For the text-containing cell, return its midpoint in (x, y) coordinate format. 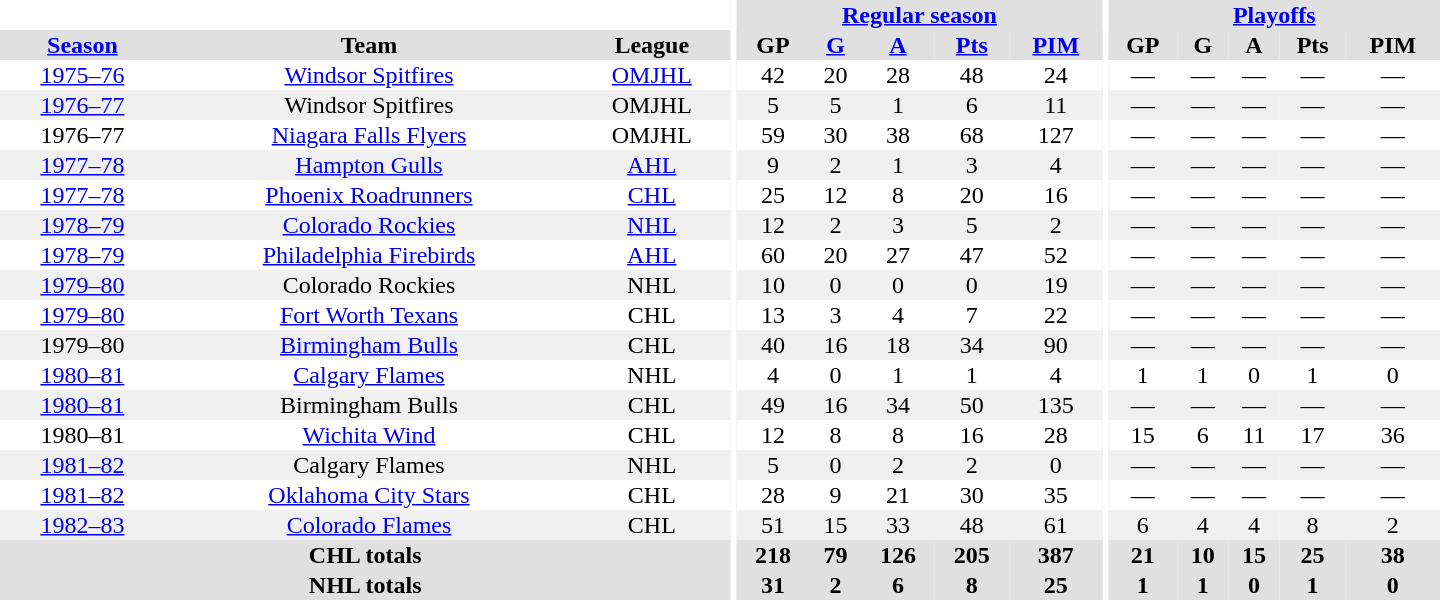
33 (898, 525)
7 (972, 315)
90 (1056, 345)
127 (1056, 135)
31 (773, 585)
19 (1056, 285)
17 (1313, 435)
24 (1056, 75)
22 (1056, 315)
135 (1056, 405)
59 (773, 135)
CHL totals (365, 555)
Playoffs (1274, 15)
51 (773, 525)
40 (773, 345)
35 (1056, 495)
13 (773, 315)
61 (1056, 525)
79 (836, 555)
52 (1056, 255)
Fort Worth Texans (369, 315)
60 (773, 255)
Niagara Falls Flyers (369, 135)
50 (972, 405)
Philadelphia Firebirds (369, 255)
Season (82, 45)
47 (972, 255)
68 (972, 135)
Oklahoma City Stars (369, 495)
218 (773, 555)
1975–76 (82, 75)
Team (369, 45)
27 (898, 255)
Phoenix Roadrunners (369, 195)
42 (773, 75)
Colorado Flames (369, 525)
387 (1056, 555)
18 (898, 345)
205 (972, 555)
126 (898, 555)
Wichita Wind (369, 435)
Regular season (920, 15)
36 (1393, 435)
Hampton Gulls (369, 165)
49 (773, 405)
League (652, 45)
1982–83 (82, 525)
NHL totals (365, 585)
